Extract the [x, y] coordinate from the center of the cell holding the provided text.  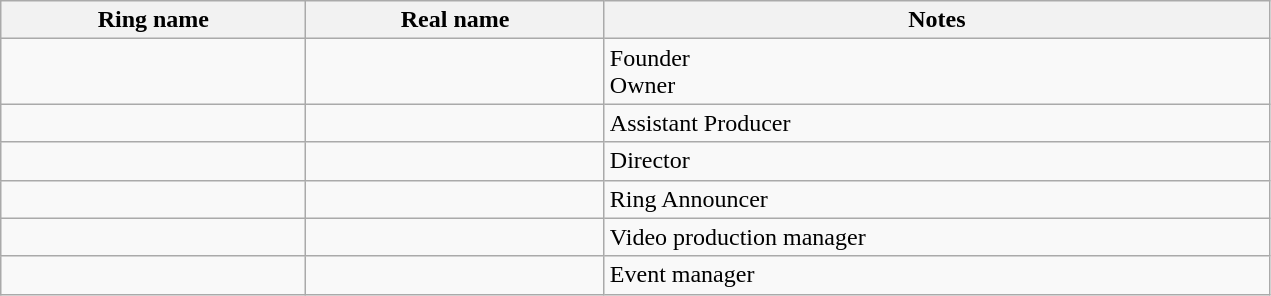
Ring Announcer [936, 199]
Director [936, 161]
Event manager [936, 275]
Notes [936, 20]
Real name [455, 20]
Video production manager [936, 237]
Assistant Producer [936, 123]
FounderOwner [936, 72]
Ring name [154, 20]
